Locate the cell with the specified text and output its (x, y) center coordinate. 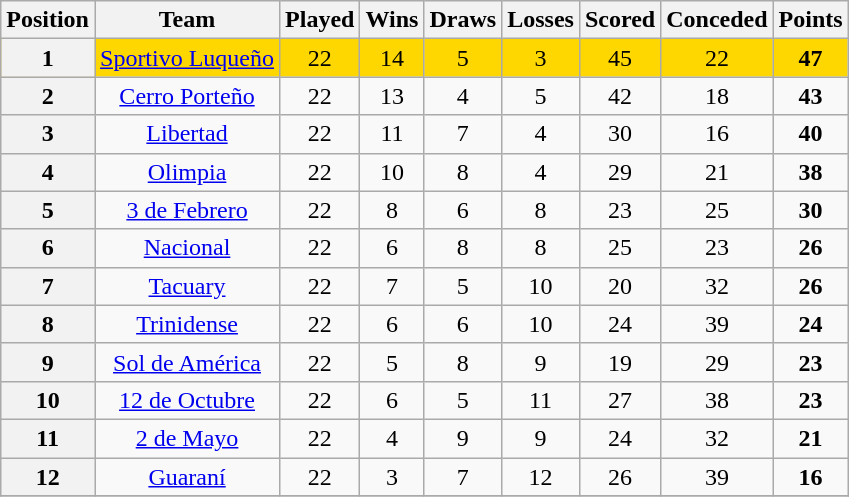
20 (620, 286)
Olimpia (186, 172)
Position (48, 20)
Tacuary (186, 286)
40 (810, 134)
Trinidense (186, 324)
14 (392, 58)
Guaraní (186, 477)
18 (717, 96)
Sportivo Luqueño (186, 58)
27 (620, 400)
Libertad (186, 134)
Cerro Porteño (186, 96)
13 (392, 96)
42 (620, 96)
3 de Febrero (186, 210)
Draws (463, 20)
Scored (620, 20)
1 (48, 58)
Played (320, 20)
2 de Mayo (186, 438)
19 (620, 362)
47 (810, 58)
Sol de América (186, 362)
12 de Octubre (186, 400)
Points (810, 20)
45 (620, 58)
2 (48, 96)
Conceded (717, 20)
Losses (541, 20)
43 (810, 96)
Team (186, 20)
Wins (392, 20)
Nacional (186, 248)
